Output the (X, Y) coordinate of the center of the cell containing the given text.  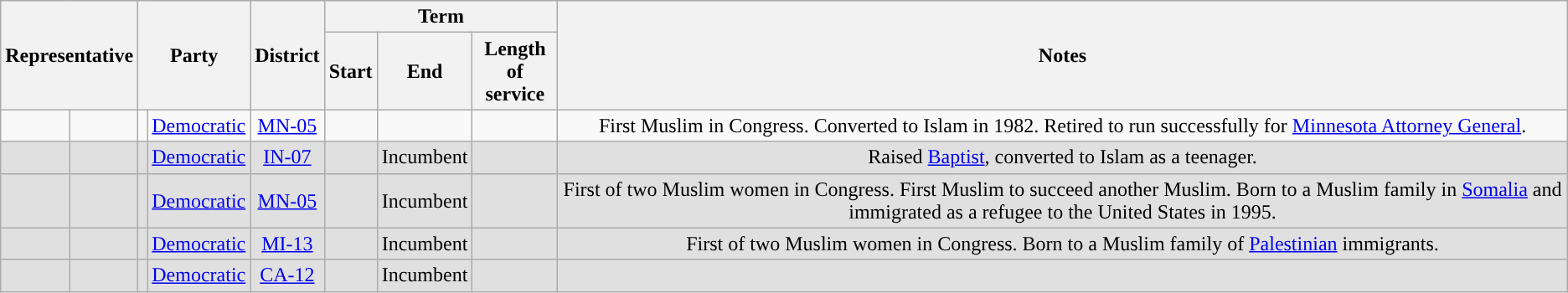
Representative (70, 55)
First Muslim in Congress. Converted to Islam in 1982. Retired to run successfully for Minnesota Attorney General. (1062, 126)
Party (194, 55)
Start (350, 71)
Length ofservice (515, 71)
End (425, 71)
Raised Baptist, converted to Islam as a teenager. (1062, 157)
MI-13 (287, 244)
Term (441, 17)
District (287, 55)
IN-07 (287, 157)
CA-12 (287, 275)
First of two Muslim women in Congress. Born to a Muslim family of Palestinian immigrants. (1062, 244)
Notes (1062, 55)
